For the text-containing cell, return its midpoint in [X, Y] coordinate format. 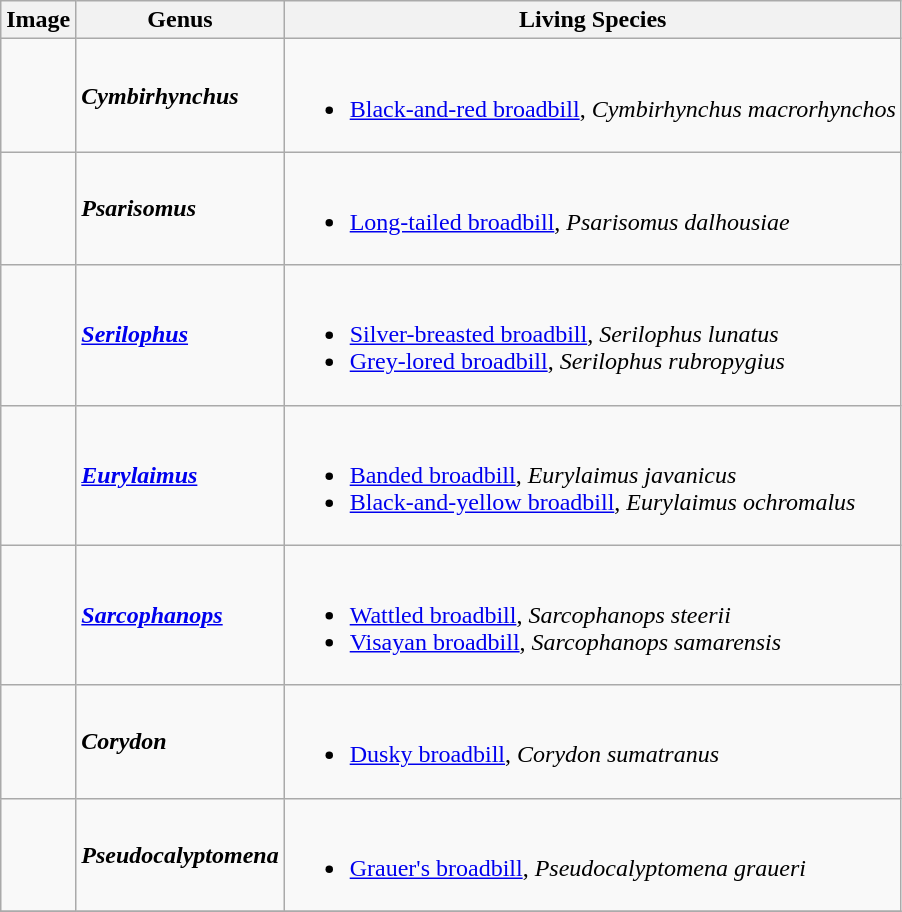
Dusky broadbill, Corydon sumatranus [592, 742]
Grauer's broadbill, Pseudocalyptomena graueri [592, 854]
Living Species [592, 20]
Genus [180, 20]
Banded broadbill, Eurylaimus javanicusBlack-and-yellow broadbill, Eurylaimus ochromalus [592, 475]
Psarisomus [180, 208]
Black-and-red broadbill, Cymbirhynchus macrorhynchos [592, 96]
Silver-breasted broadbill, Serilophus lunatusGrey-lored broadbill, Serilophus rubropygius [592, 335]
Sarcophanops [180, 615]
Serilophus [180, 335]
Cymbirhynchus [180, 96]
Image [38, 20]
Corydon [180, 742]
Eurylaimus [180, 475]
Pseudocalyptomena [180, 854]
Wattled broadbill, Sarcophanops steeriiVisayan broadbill, Sarcophanops samarensis [592, 615]
Long-tailed broadbill, Psarisomus dalhousiae [592, 208]
